Scan for the cell matching the given text and deliver its [X, Y] coordinate at center. 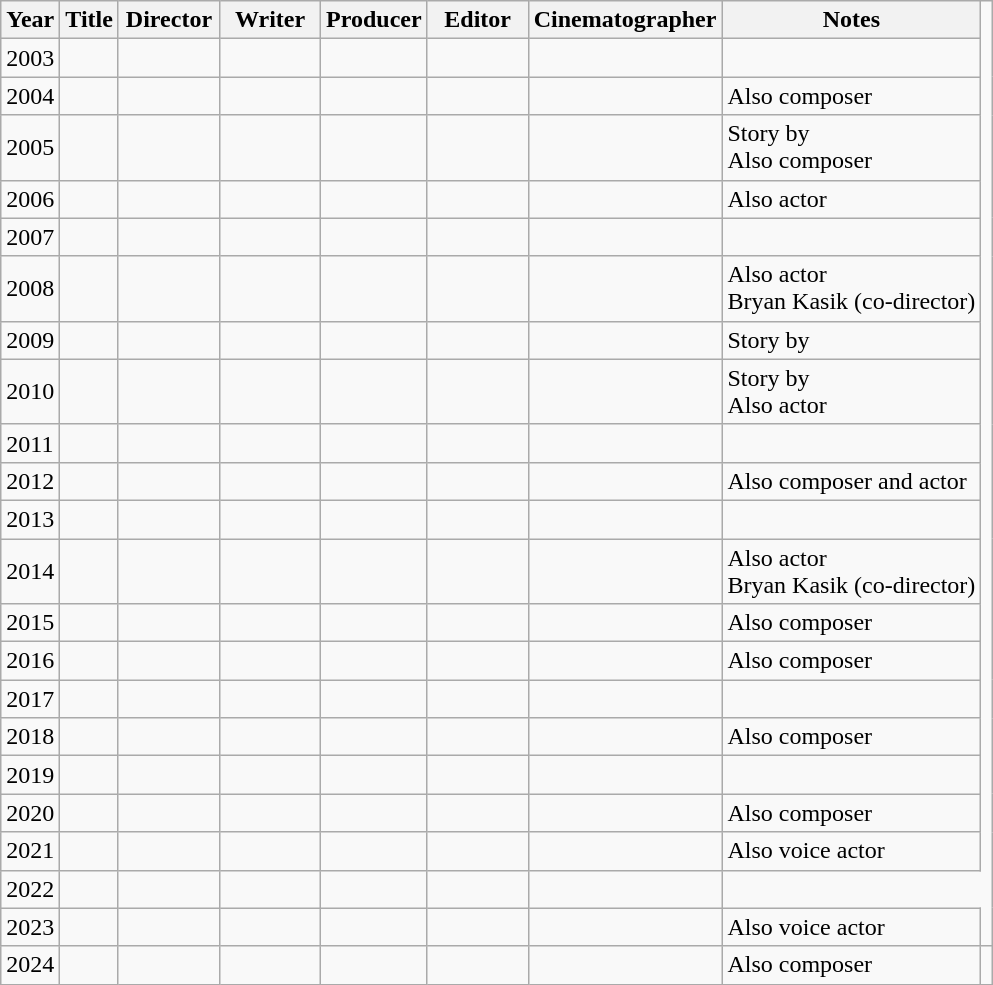
2023 [30, 927]
Year [30, 20]
2007 [30, 237]
Story byAlso actor [852, 392]
Editor [478, 20]
Also composer and actor [852, 481]
2011 [30, 443]
Story by [852, 340]
2005 [30, 148]
Title [90, 20]
2010 [30, 392]
Producer [374, 20]
2012 [30, 481]
2020 [30, 813]
2009 [30, 340]
2008 [30, 288]
Writer [270, 20]
2019 [30, 775]
2018 [30, 737]
2021 [30, 851]
2016 [30, 661]
Also actor [852, 199]
2003 [30, 58]
2013 [30, 519]
2024 [30, 965]
2022 [30, 889]
2017 [30, 699]
2006 [30, 199]
2004 [30, 96]
Cinematographer [625, 20]
Story byAlso composer [852, 148]
Notes [852, 20]
2015 [30, 623]
2014 [30, 570]
Director [168, 20]
